Find where the given text appears and provide that cell's center as [x, y] coordinate. 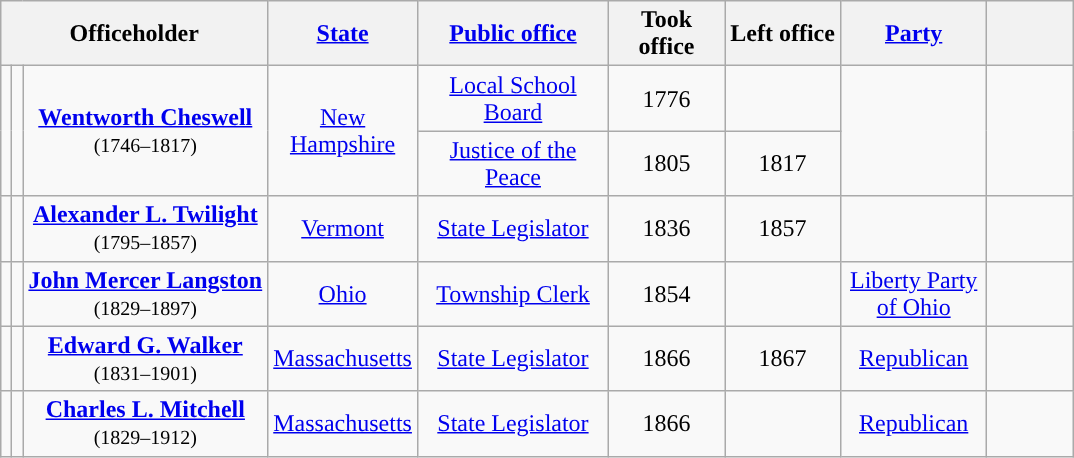
Township Clerk [512, 294]
Wentworth Cheswell(1746–1817) [146, 131]
Edward G. Walker(1831–1901) [146, 358]
Left office [783, 34]
Took office [667, 34]
Charles L. Mitchell(1829–1912) [146, 424]
Ohio [343, 294]
1836 [667, 228]
1776 [667, 98]
1854 [667, 294]
1817 [783, 164]
1857 [783, 228]
Vermont [343, 228]
New Hampshire [343, 131]
1805 [667, 164]
Local School Board [512, 98]
1867 [783, 358]
Officeholder [134, 34]
Party [914, 34]
Public office [512, 34]
Alexander L. Twilight(1795–1857) [146, 228]
Liberty Party of Ohio [914, 294]
John Mercer Langston(1829–1897) [146, 294]
Justice of the Peace [512, 164]
State [343, 34]
